Extract the [x, y] coordinate from the center of the cell holding the provided text.  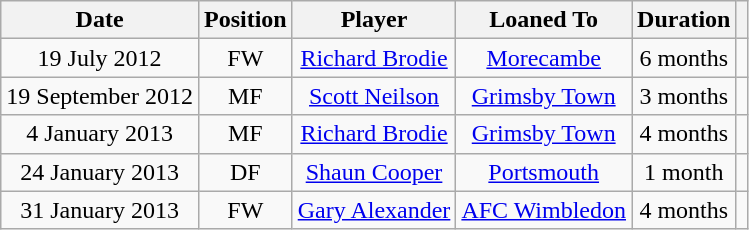
DF [245, 172]
Gary Alexander [374, 210]
3 months [684, 96]
24 January 2013 [100, 172]
Scott Neilson [374, 96]
Player [374, 20]
Duration [684, 20]
6 months [684, 58]
Date [100, 20]
Morecambe [544, 58]
19 September 2012 [100, 96]
Shaun Cooper [374, 172]
1 month [684, 172]
Loaned To [544, 20]
Position [245, 20]
31 January 2013 [100, 210]
19 July 2012 [100, 58]
AFC Wimbledon [544, 210]
Portsmouth [544, 172]
4 January 2013 [100, 134]
